Find where the given text appears and provide that cell's center as (X, Y) coordinate. 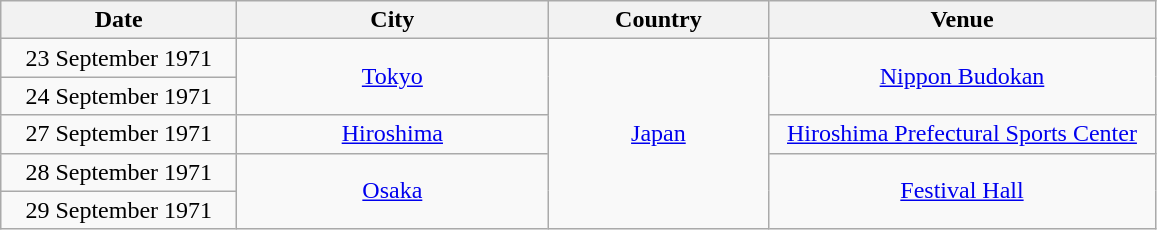
Nippon Budokan (962, 77)
Hiroshima Prefectural Sports Center (962, 134)
Date (119, 20)
28 September 1971 (119, 172)
24 September 1971 (119, 96)
Tokyo (392, 77)
Venue (962, 20)
27 September 1971 (119, 134)
23 September 1971 (119, 58)
City (392, 20)
Country (658, 20)
Osaka (392, 191)
29 September 1971 (119, 210)
Festival Hall (962, 191)
Hiroshima (392, 134)
Japan (658, 134)
